Locate the cell with the specified text and output its [X, Y] center coordinate. 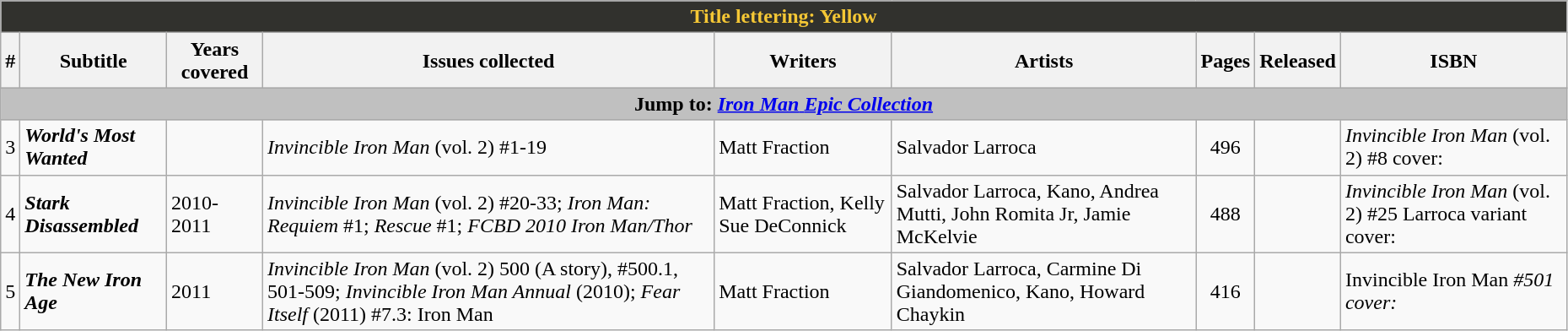
World's Most Wanted [94, 147]
Salvador Larroca, Kano, Andrea Mutti, John Romita Jr, Jamie McKelvie [1044, 214]
Released [1298, 61]
Subtitle [94, 61]
2010-2011 [215, 214]
3 [10, 147]
Title lettering: Yellow [784, 17]
Salvador Larroca, Carmine Di Giandomenico, Kano, Howard Chaykin [1044, 291]
Matt Fraction, Kelly Sue DeConnick [803, 214]
Years covered [215, 61]
496 [1226, 147]
488 [1226, 214]
416 [1226, 291]
# [10, 61]
2011 [215, 291]
Invincible Iron Man (vol. 2) #20-33; Iron Man: Requiem #1; Rescue #1; FCBD 2010 Iron Man/Thor [488, 214]
Pages [1226, 61]
Invincible Iron Man (vol. 2) #1-19 [488, 147]
Invincible Iron Man (vol. 2) 500 (A story), #500.1, 501-509; Invincible Iron Man Annual (2010); Fear Itself (2011) #7.3: Iron Man [488, 291]
ISBN [1453, 61]
5 [10, 291]
Stark Disassembled [94, 214]
Invincible Iron Man (vol. 2) #25 Larroca variant cover: [1453, 214]
Writers [803, 61]
Issues collected [488, 61]
Invincible Iron Man #501 cover: [1453, 291]
Jump to: Iron Man Epic Collection [784, 104]
Artists [1044, 61]
4 [10, 214]
The New Iron Age [94, 291]
Salvador Larroca [1044, 147]
Invincible Iron Man (vol. 2) #8 cover: [1453, 147]
